From the cell containing the given text, extract its center point as (X, Y) coordinate. 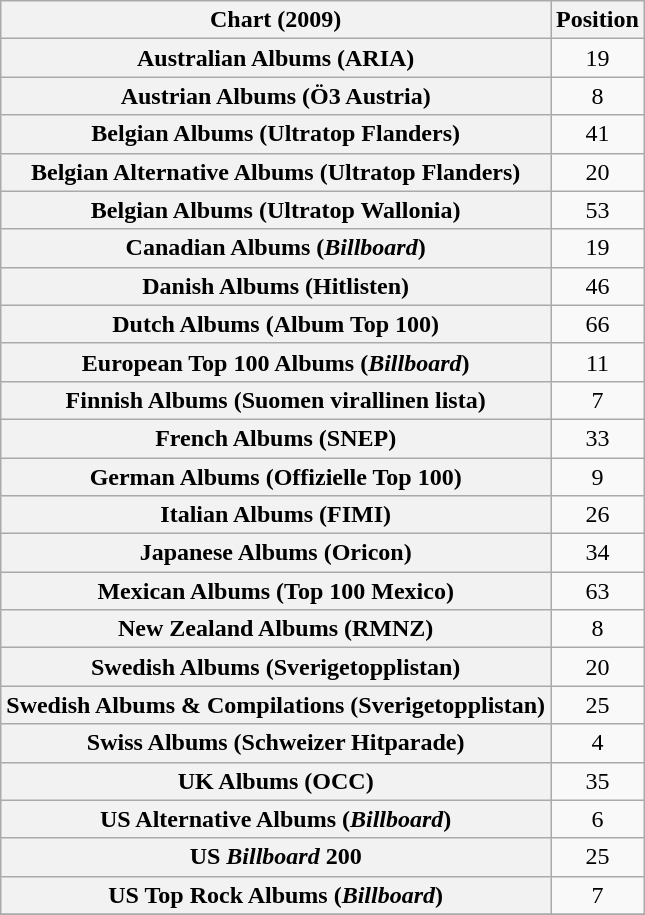
Swedish Albums (Sverigetopplistan) (276, 667)
US Alternative Albums (Billboard) (276, 819)
US Billboard 200 (276, 857)
46 (598, 286)
French Albums (SNEP) (276, 438)
German Albums (Offizielle Top 100) (276, 477)
Dutch Albums (Album Top 100) (276, 324)
Swiss Albums (Schweizer Hitparade) (276, 743)
34 (598, 553)
UK Albums (OCC) (276, 781)
US Top Rock Albums (Billboard) (276, 895)
Swedish Albums & Compilations (Sverigetopplistan) (276, 705)
Austrian Albums (Ö3 Austria) (276, 96)
26 (598, 515)
66 (598, 324)
11 (598, 362)
63 (598, 591)
41 (598, 134)
Canadian Albums (Billboard) (276, 248)
Chart (2009) (276, 20)
Belgian Alternative Albums (Ultratop Flanders) (276, 172)
Italian Albums (FIMI) (276, 515)
4 (598, 743)
Japanese Albums (Oricon) (276, 553)
53 (598, 210)
6 (598, 819)
New Zealand Albums (RMNZ) (276, 629)
Australian Albums (ARIA) (276, 58)
European Top 100 Albums (Billboard) (276, 362)
35 (598, 781)
9 (598, 477)
Danish Albums (Hitlisten) (276, 286)
Finnish Albums (Suomen virallinen lista) (276, 400)
Position (598, 20)
Belgian Albums (Ultratop Wallonia) (276, 210)
33 (598, 438)
Mexican Albums (Top 100 Mexico) (276, 591)
Belgian Albums (Ultratop Flanders) (276, 134)
